Output the (X, Y) coordinate of the center of the cell containing the given text.  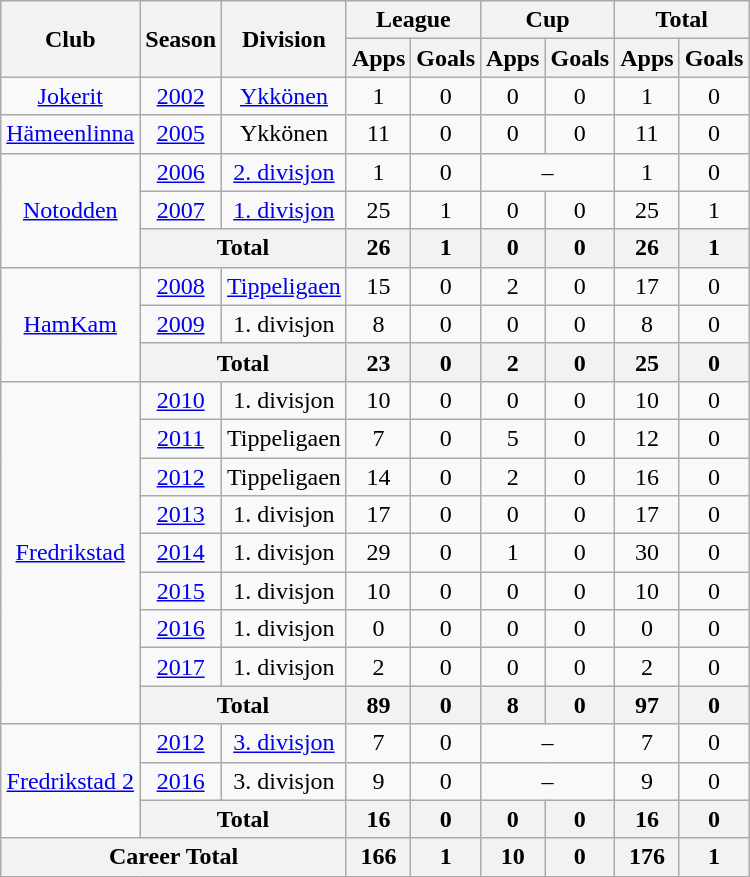
Career Total (174, 857)
97 (647, 705)
Jokerit (70, 96)
23 (378, 362)
2008 (181, 286)
2017 (181, 667)
Fredrikstad 2 (70, 781)
166 (378, 857)
89 (378, 705)
League (413, 20)
29 (378, 553)
Notodden (70, 210)
2015 (181, 591)
2007 (181, 210)
Season (181, 39)
Fredrikstad (70, 552)
2. divisjon (284, 172)
15 (378, 286)
30 (647, 553)
Division (284, 39)
14 (378, 477)
Hämeenlinna (70, 134)
HamKam (70, 324)
Club (70, 39)
2005 (181, 134)
2013 (181, 515)
2002 (181, 96)
2006 (181, 172)
176 (647, 857)
2014 (181, 553)
12 (647, 438)
2010 (181, 400)
5 (513, 438)
2011 (181, 438)
Cup (548, 20)
2009 (181, 324)
